Detect which cell encompasses the target text, then output its [x, y] center coordinate. 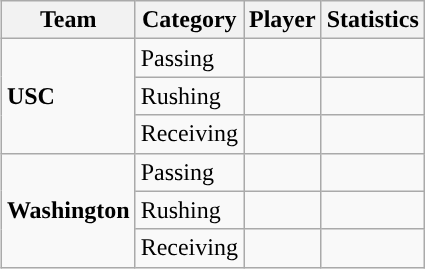
Category [189, 20]
Statistics [372, 20]
Player [283, 20]
USC [68, 96]
Team [68, 20]
Washington [68, 210]
